Extract the (X, Y) coordinate from the center of the cell holding the provided text.  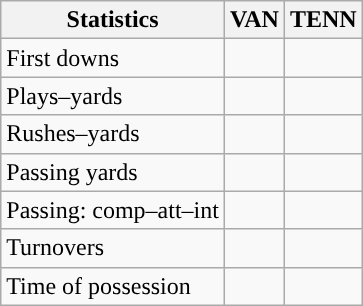
Turnovers (113, 248)
VAN (254, 20)
TENN (323, 20)
Plays–yards (113, 96)
Statistics (113, 20)
First downs (113, 58)
Passing yards (113, 172)
Passing: comp–att–int (113, 210)
Time of possession (113, 286)
Rushes–yards (113, 134)
